Return the (x, y) coordinate for the center point of the cell that contains the specified text.  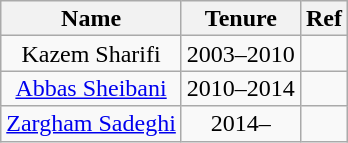
Abbas Sheibani (92, 88)
Name (92, 18)
Tenure (240, 18)
2014– (240, 124)
2003–2010 (240, 54)
Zargham Sadeghi (92, 124)
Kazem Sharifi (92, 54)
2010–2014 (240, 88)
Ref (324, 18)
